For the text-containing cell, return its midpoint in [X, Y] coordinate format. 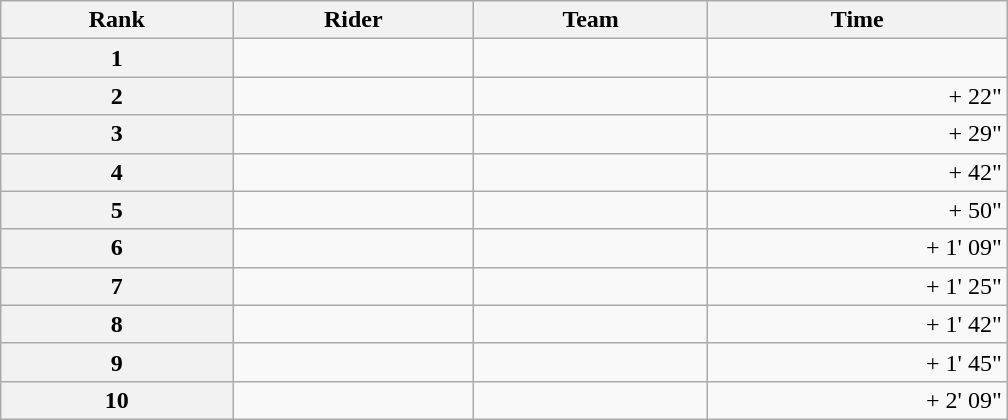
7 [117, 286]
+ 22" [857, 96]
5 [117, 210]
+ 2' 09" [857, 400]
Rider [354, 20]
8 [117, 324]
+ 1' 25" [857, 286]
2 [117, 96]
Time [857, 20]
+ 42" [857, 172]
6 [117, 248]
Team [590, 20]
3 [117, 134]
4 [117, 172]
9 [117, 362]
1 [117, 58]
10 [117, 400]
+ 50" [857, 210]
+ 1' 09" [857, 248]
+ 1' 42" [857, 324]
Rank [117, 20]
+ 1' 45" [857, 362]
+ 29" [857, 134]
